Identify which cell holds the provided text, then report its [X, Y] central coordinate. 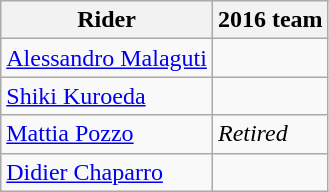
Mattia Pozzo [107, 134]
Didier Chaparro [107, 172]
Rider [107, 20]
2016 team [270, 20]
Alessandro Malaguti [107, 58]
Shiki Kuroeda [107, 96]
Retired [270, 134]
